Return the [x, y] coordinate for the center point of the cell that contains the specified text.  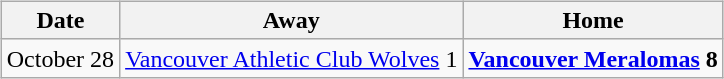
Away [292, 20]
Vancouver Athletic Club Wolves 1 [292, 58]
Home [593, 20]
October 28 [60, 58]
Date [60, 20]
Vancouver Meralomas 8 [593, 58]
